Detect which cell encompasses the target text, then output its (x, y) center coordinate. 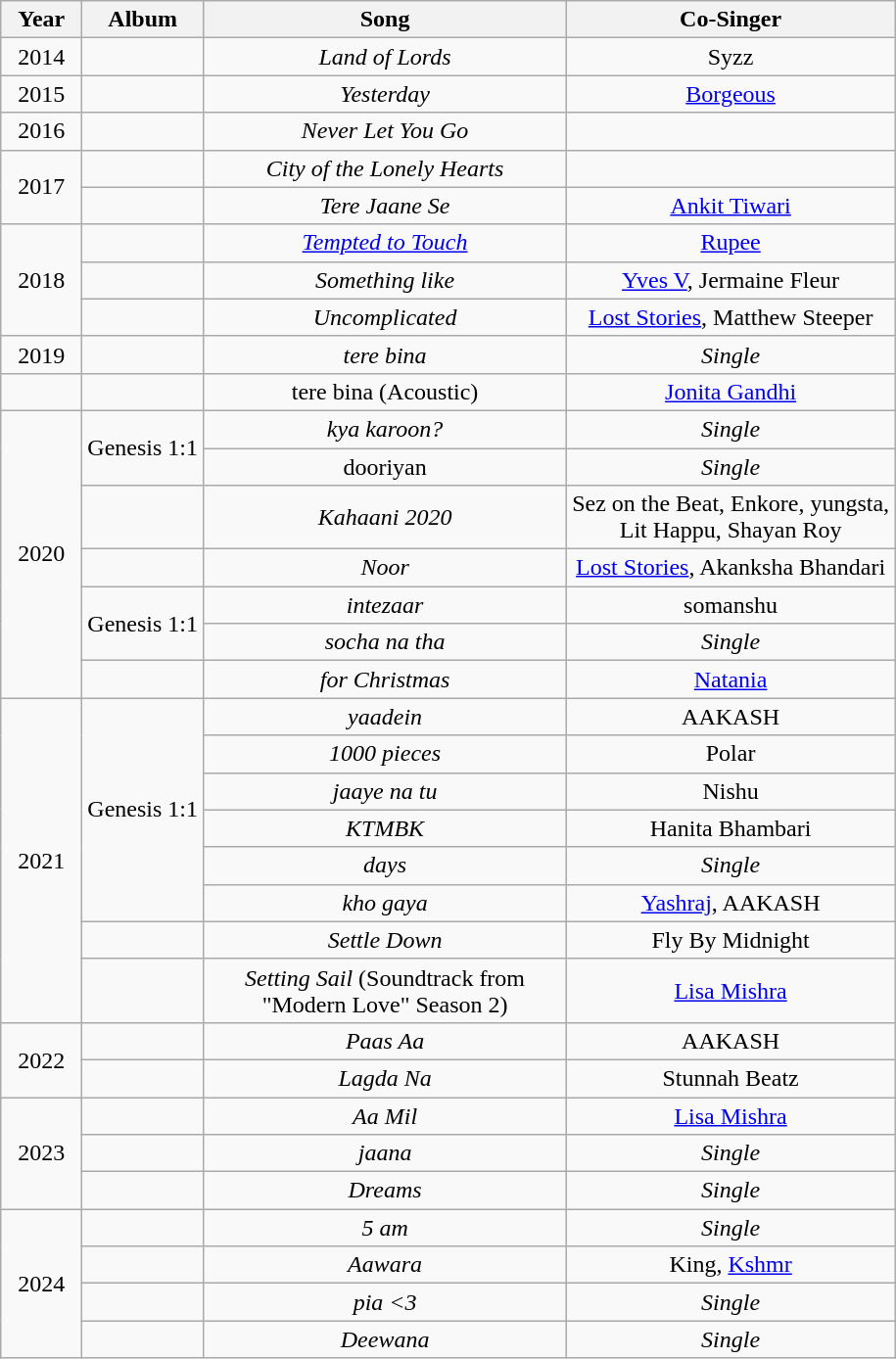
Aa Mil (386, 1115)
Land of Lords (386, 57)
Yesterday (386, 94)
Ankit Tiwari (731, 206)
Tere Jaane Se (386, 206)
Lost Stories, Matthew Steeper (731, 317)
dooriyan (386, 467)
Yves V, Jermaine Fleur (731, 280)
for Christmas (386, 679)
jaaye na tu (386, 791)
tere bina (386, 354)
Deewana (386, 1339)
Fly By Midnight (731, 940)
Hanita Bhambari (731, 828)
Syzz (731, 57)
2022 (41, 1059)
2019 (41, 354)
2018 (41, 280)
Co-Singer (731, 20)
Song (386, 20)
Nishu (731, 791)
Jonita Gandhi (731, 392)
Tempted to Touch (386, 243)
Kahaani 2020 (386, 517)
2023 (41, 1152)
Album (143, 20)
Yashraj, AAKASH (731, 903)
jaana (386, 1153)
Something like (386, 280)
2021 (41, 861)
somanshu (731, 605)
City of the Lonely Hearts (386, 168)
Year (41, 20)
socha na tha (386, 642)
tere bina (Acoustic) (386, 392)
Aawara (386, 1265)
Sez on the Beat, Enkore, yungsta,Lit Happu, Shayan Roy (731, 517)
2020 (41, 554)
2014 (41, 57)
kho gaya (386, 903)
2017 (41, 187)
King, Kshmr (731, 1265)
Borgeous (731, 94)
Paas Aa (386, 1041)
KTMBK (386, 828)
Lagda Na (386, 1078)
Setting Sail (Soundtrack from "Modern Love" Season 2) (386, 991)
1000 pieces (386, 754)
Natania (731, 679)
Lost Stories, Akanksha Bhandari (731, 568)
yaadein (386, 717)
Stunnah Beatz (731, 1078)
2016 (41, 131)
Noor (386, 568)
intezaar (386, 605)
Uncomplicated (386, 317)
2015 (41, 94)
Never Let You Go (386, 131)
days (386, 866)
Rupee (731, 243)
kya karoon? (386, 429)
2024 (41, 1284)
5 am (386, 1228)
Settle Down (386, 940)
Dreams (386, 1191)
pia <3 (386, 1302)
Polar (731, 754)
